For the text-containing cell, return its midpoint in (X, Y) coordinate format. 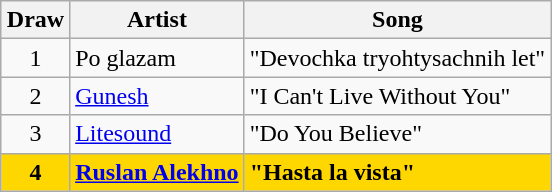
Artist (157, 20)
Litesound (157, 134)
4 (35, 172)
Song (398, 20)
Ruslan Alekhno (157, 172)
"Do You Believe" (398, 134)
"I Can't Live Without You" (398, 96)
2 (35, 96)
"Devochka tryohtysachnih let" (398, 58)
Po glazam (157, 58)
"Hasta la vista" (398, 172)
3 (35, 134)
Draw (35, 20)
1 (35, 58)
Gunesh (157, 96)
